From the cell containing the given text, extract its center point as (X, Y) coordinate. 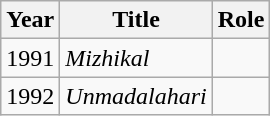
1991 (30, 58)
Mizhikal (136, 58)
1992 (30, 96)
Year (30, 20)
Unmadalahari (136, 96)
Title (136, 20)
Role (241, 20)
